Locate the cell with the specified text and output its [X, Y] center coordinate. 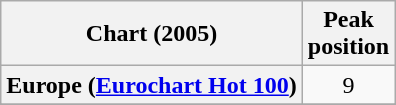
Peakposition [348, 34]
Chart (2005) [152, 34]
Europe (Eurochart Hot 100) [152, 85]
9 [348, 85]
